Capture the cell that displays the provided text and extract its (x, y) central coordinate. 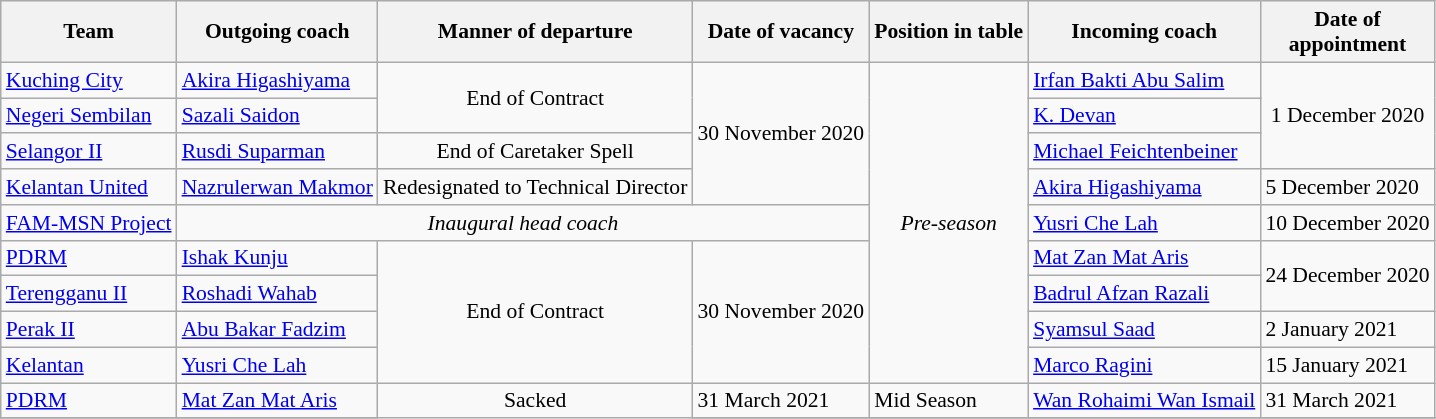
Terengganu II (89, 294)
Kelantan (89, 365)
Date ofappointment (1347, 32)
Perak II (89, 330)
Rusdi Suparman (278, 152)
Date of vacancy (780, 32)
Sazali Saidon (278, 116)
K. Devan (1144, 116)
Outgoing coach (278, 32)
Wan Rohaimi Wan Ismail (1144, 401)
Roshadi Wahab (278, 294)
15 January 2021 (1347, 365)
1 December 2020 (1347, 116)
Kelantan United (89, 187)
Nazrulerwan Makmor (278, 187)
End of Caretaker Spell (536, 152)
10 December 2020 (1347, 223)
FAM-MSN Project (89, 223)
Inaugural head coach (524, 223)
Badrul Afzan Razali (1144, 294)
5 December 2020 (1347, 187)
Mid Season (948, 401)
Ishak Kunju (278, 258)
Position in table (948, 32)
Irfan Bakti Abu Salim (1144, 80)
Negeri Sembilan (89, 116)
Kuching City (89, 80)
2 January 2021 (1347, 330)
Syamsul Saad (1144, 330)
24 December 2020 (1347, 276)
Abu Bakar Fadzim (278, 330)
Marco Ragini (1144, 365)
Michael Feichtenbeiner (1144, 152)
Team (89, 32)
Redesignated to Technical Director (536, 187)
Manner of departure (536, 32)
Incoming coach (1144, 32)
Pre-season (948, 222)
Selangor II (89, 152)
Sacked (536, 401)
